Find where the given text appears and provide that cell's center as (X, Y) coordinate. 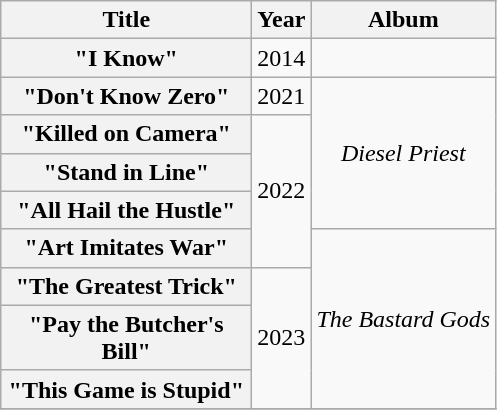
2023 (282, 338)
"All Hail the Hustle" (126, 210)
2021 (282, 96)
"Don't Know Zero" (126, 96)
Year (282, 20)
Title (126, 20)
"Art Imitates War" (126, 248)
The Bastard Gods (404, 318)
2022 (282, 191)
Album (404, 20)
Diesel Priest (404, 153)
"This Game is Stupid" (126, 389)
"The Greatest Trick" (126, 286)
2014 (282, 58)
"Pay the Butcher's Bill" (126, 338)
"I Know" (126, 58)
"Killed on Camera" (126, 134)
"Stand in Line" (126, 172)
